Scan for the cell matching the given text and deliver its [x, y] coordinate at center. 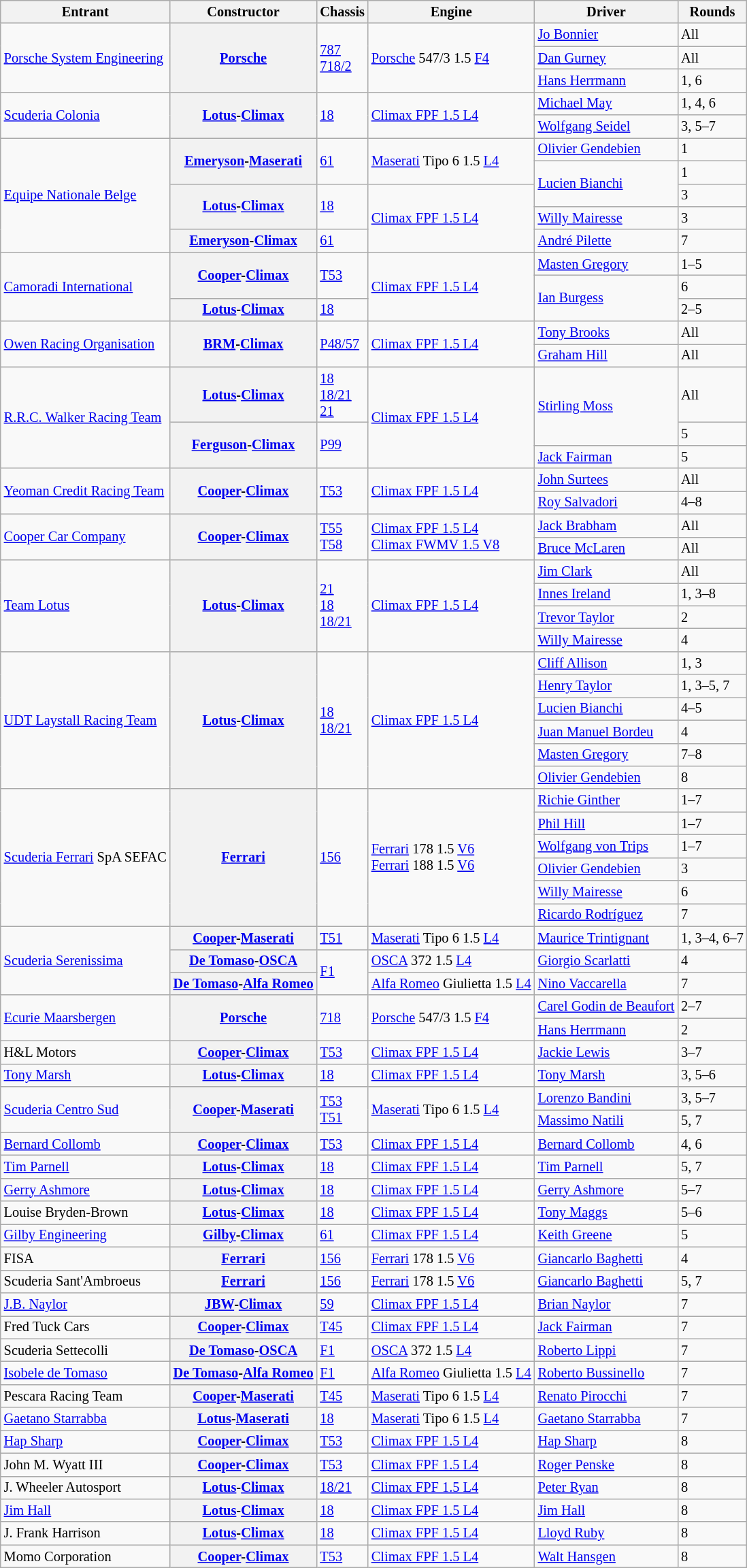
Phil Hill [607, 823]
Team Lotus [86, 606]
Bruce McLaren [607, 549]
J.B. Naylor [86, 1304]
3–7 [712, 1052]
H&L Motors [86, 1052]
Ricardo Rodríguez [607, 915]
J. Wheeler Autosport [86, 1488]
18/21 [342, 1488]
Cooper Car Company [86, 536]
1818/21 [342, 720]
Jackie Lewis [607, 1052]
Trevor Taylor [607, 617]
Scuderia Ferrari SpA SEFAC [86, 857]
André Pilette [607, 241]
J. Frank Harrison [86, 1533]
5–6 [712, 1213]
2–5 [712, 310]
Richie Ginther [607, 800]
Rounds [712, 12]
211818/21 [342, 606]
718 [342, 1018]
Massimo Natili [607, 1121]
Jack Brabham [607, 525]
Yeoman Credit Racing Team [86, 491]
1, 3–5, 7 [712, 686]
5–7 [712, 1190]
2–7 [712, 1007]
Lloyd Ruby [607, 1533]
Constructor [244, 12]
Brian Naylor [607, 1304]
7–8 [712, 755]
Scuderia Centro Sud [86, 1109]
Scuderia Settecolli [86, 1350]
Jim Clark [607, 571]
4–8 [712, 502]
Tony Brooks [607, 333]
1, 3 [712, 663]
1–5 [712, 264]
Fred Tuck Cars [86, 1327]
1, 6 [712, 80]
John Surtees [607, 480]
Louise Bryden-Brown [86, 1213]
T53T51 [342, 1109]
Cliff Allison [607, 663]
Nino Vaccarella [607, 983]
Momo Corporation [86, 1556]
Ferguson-Climax [244, 445]
Dan Gurney [607, 58]
Jo Bonnier [607, 35]
1, 3–8 [712, 594]
Camoradi International [86, 287]
Wolfgang von Trips [607, 846]
4, 6 [712, 1144]
BRM-Climax [244, 344]
Maurice Trintignant [607, 938]
Driver [607, 12]
Roberto Lippi [607, 1350]
Wolfgang Seidel [607, 127]
1, 3–4, 6–7 [712, 938]
Gilby-Climax [244, 1235]
Tony Maggs [607, 1213]
Carel Godin de Beaufort [607, 1007]
Emeryson-Maserati [244, 161]
Scuderia Sant'Ambroeus [86, 1281]
Scuderia Serenissima [86, 961]
Henry Taylor [607, 686]
Engine [452, 12]
4–5 [712, 708]
Emeryson-Climax [244, 241]
T55T58 [342, 536]
Entrant [86, 12]
Innes Ireland [607, 594]
Ian Burgess [607, 298]
Giorgio Scarlatti [607, 961]
Juan Manuel Bordeu [607, 732]
Chassis [342, 12]
FISA [86, 1258]
R.R.C. Walker Racing Team [86, 418]
Roy Salvadori [607, 502]
UDT Laystall Racing Team [86, 720]
59 [342, 1304]
Equipe Nationale Belge [86, 195]
Walt Hansgen [607, 1556]
JBW-Climax [244, 1304]
Porsche System Engineering [86, 57]
Climax FPF 1.5 L4Climax FWMV 1.5 V8 [452, 536]
Owen Racing Organisation [86, 344]
Renato Pirocchi [607, 1396]
787718/2 [342, 57]
Scuderia Colonia [86, 114]
Ecurie Maarsbergen [86, 1018]
3, 5–6 [712, 1075]
Lorenzo Bandini [607, 1098]
Gilby Engineering [86, 1235]
Pescara Racing Team [86, 1396]
Roger Penske [607, 1465]
Keith Greene [607, 1235]
T51 [342, 938]
Ferrari 178 1.5 V6Ferrari 188 1.5 V6 [452, 857]
Isobele de Tomaso [86, 1373]
Graham Hill [607, 355]
Michael May [607, 103]
Peter Ryan [607, 1488]
John M. Wyatt III [86, 1465]
Stirling Moss [607, 406]
Roberto Bussinello [607, 1373]
Lotus-Maserati [244, 1419]
P99 [342, 445]
1818/2121 [342, 395]
P48/57 [342, 344]
1, 4, 6 [712, 103]
